Scan for the cell matching the given text and deliver its (X, Y) coordinate at center. 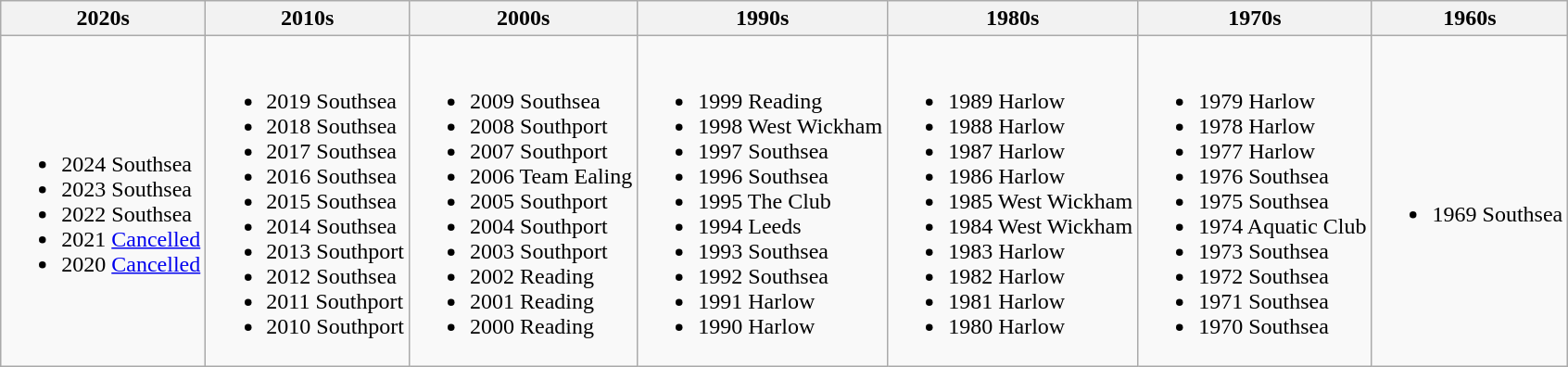
1980s (1013, 19)
1969 Southsea (1470, 201)
1979 Harlow1978 Harlow1977 Harlow1976 Southsea1975 Southsea1974 Aquatic Club1973 Southsea1972 Southsea1971 Southsea1970 Southsea (1255, 201)
2000s (524, 19)
1970s (1255, 19)
2024 Southsea2023 Southsea2022 Southsea2021 Cancelled2020 Cancelled (104, 201)
1989 Harlow1988 Harlow1987 Harlow1986 Harlow1985 West Wickham1984 West Wickham1983 Harlow1982 Harlow1981 Harlow1980 Harlow (1013, 201)
2020s (104, 19)
2010s (308, 19)
1960s (1470, 19)
2009 Southsea2008 Southport2007 Southport2006 Team Ealing2005 Southport2004 Southport2003 Southport2002 Reading2001 Reading2000 Reading (524, 201)
2019 Southsea2018 Southsea2017 Southsea2016 Southsea2015 Southsea2014 Southsea2013 Southport2012 Southsea2011 Southport2010 Southport (308, 201)
1990s (763, 19)
1999 Reading1998 West Wickham1997 Southsea1996 Southsea1995 The Club1994 Leeds1993 Southsea1992 Southsea1991 Harlow1990 Harlow (763, 201)
